Locate the cell with the specified text and output its (x, y) center coordinate. 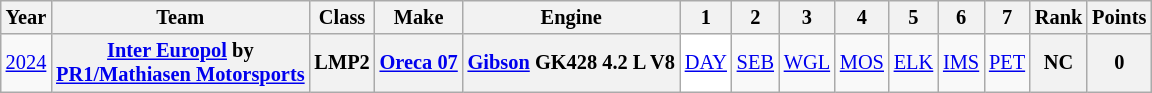
7 (1007, 17)
LMP2 (342, 63)
NC (1058, 63)
Oreca 07 (419, 63)
2024 (26, 63)
Make (419, 17)
Team (180, 17)
2 (756, 17)
MOS (862, 63)
Class (342, 17)
Rank (1058, 17)
6 (961, 17)
SEB (756, 63)
PET (1007, 63)
1 (706, 17)
4 (862, 17)
WGL (807, 63)
0 (1119, 63)
Points (1119, 17)
ELK (914, 63)
5 (914, 17)
Inter Europol byPR1/Mathiasen Motorsports (180, 63)
Year (26, 17)
3 (807, 17)
IMS (961, 63)
Engine (572, 17)
Gibson GK428 4.2 L V8 (572, 63)
DAY (706, 63)
